For the text-containing cell, return its midpoint in [x, y] coordinate format. 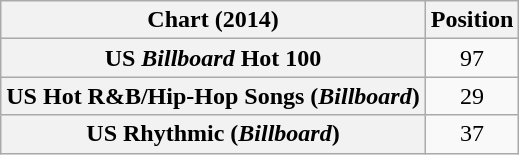
Chart (2014) [213, 20]
US Rhythmic (Billboard) [213, 134]
Position [472, 20]
37 [472, 134]
29 [472, 96]
US Billboard Hot 100 [213, 58]
97 [472, 58]
US Hot R&B/Hip-Hop Songs (Billboard) [213, 96]
